Search for the cell housing the specified text and yield its (X, Y) center coordinate. 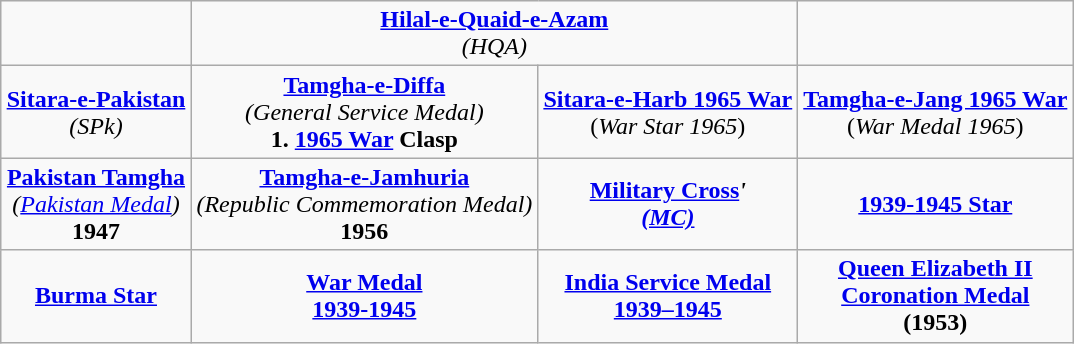
Burma Star (96, 296)
Tamgha-e-Jang 1965 War(War Medal 1965) (936, 112)
Queen Elizabeth IICoronation Medal(1953) (936, 296)
Hilal-e-Quaid-e-Azam(HQA) (494, 34)
Tamgha-e-Jamhuria(Republic Commemoration Medal)1956 (364, 204)
Sitara-e-Harb 1965 War(War Star 1965) (668, 112)
Sitara-e-Pakistan(SPk) (96, 112)
Tamgha-e-Diffa(General Service Medal)1. 1965 War Clasp (364, 112)
India Service Medal1939–1945 (668, 296)
War Medal1939-1945 (364, 296)
1939-1945 Star (936, 204)
Pakistan Tamgha(Pakistan Medal)1947 (96, 204)
Military Cross'(MC) (668, 204)
